Capture the cell that displays the provided text and extract its (x, y) central coordinate. 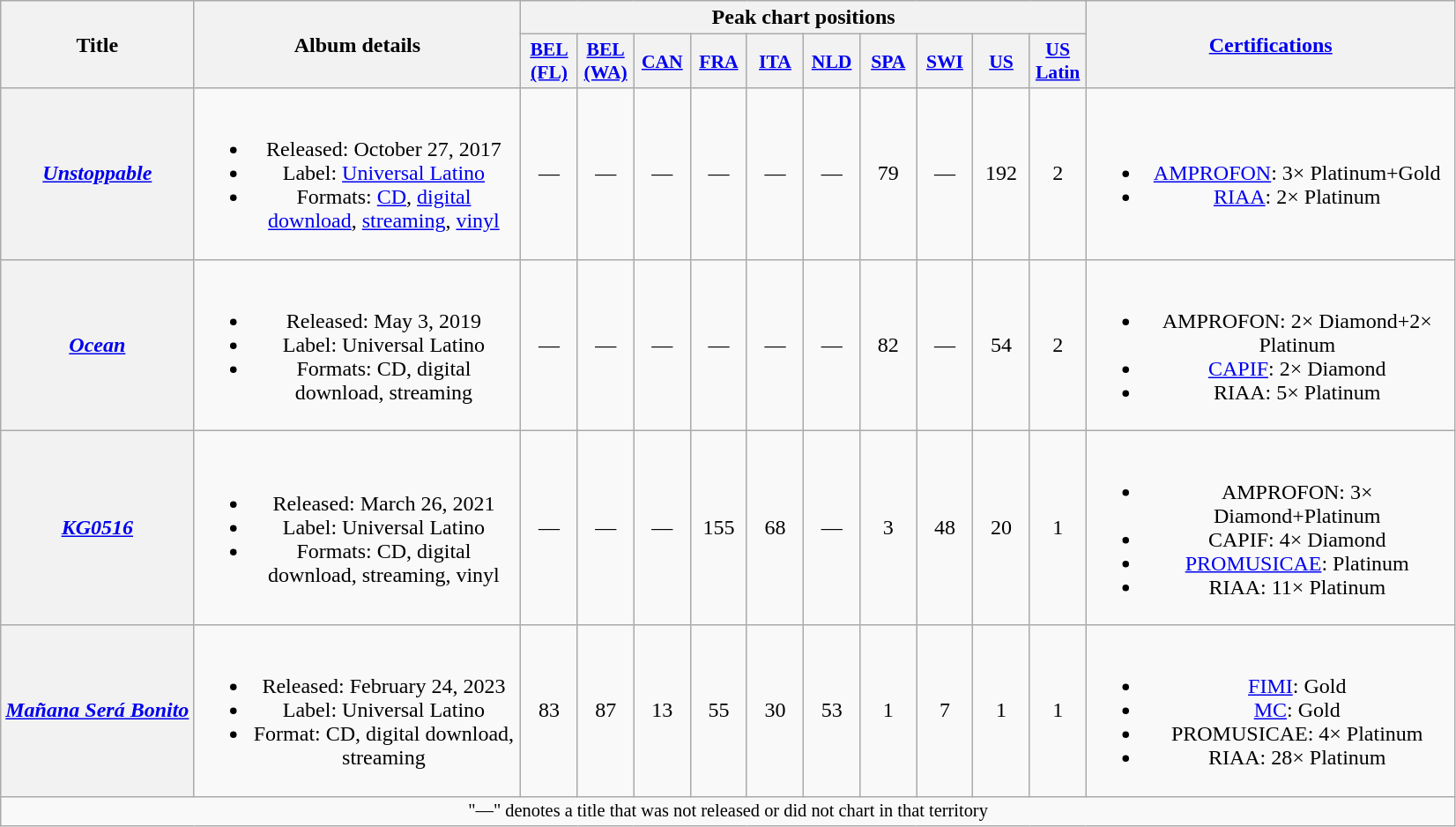
FIMI: GoldMC: GoldPROMUSICAE: 4× PlatinumRIAA: 28× Platinum (1271, 711)
192 (1001, 174)
55 (718, 711)
"—" denotes a title that was not released or did not chart in that territory (728, 811)
SPA (888, 62)
54 (1001, 345)
87 (605, 711)
BEL(WA) (605, 62)
79 (888, 174)
68 (775, 527)
20 (1001, 527)
KG0516 (97, 527)
BEL(FL) (549, 62)
82 (888, 345)
CAN (662, 62)
Released: May 3, 2019Label: Universal LatinoFormats: CD, digital download, streaming (358, 345)
AMPROFON: 2× Diamond+2× PlatinumCAPIF: 2× DiamondRIAA: 5× Platinum (1271, 345)
Ocean (97, 345)
Mañana Será Bonito (97, 711)
155 (718, 527)
3 (888, 527)
Released: March 26, 2021Label: Universal LatinoFormats: CD, digital download, streaming, vinyl (358, 527)
Certifications (1271, 44)
Released: February 24, 2023Label: Universal LatinoFormat: CD, digital download, streaming (358, 711)
Released: October 27, 2017Label: Universal LatinoFormats: CD, digital download, streaming, vinyl (358, 174)
AMPROFON: 3× Platinum+GoldRIAA: 2× Platinum (1271, 174)
USLatin (1058, 62)
Peak chart positions (804, 18)
13 (662, 711)
Album details (358, 44)
48 (945, 527)
ITA (775, 62)
83 (549, 711)
30 (775, 711)
FRA (718, 62)
US (1001, 62)
7 (945, 711)
AMPROFON: 3× Diamond+PlatinumCAPIF: 4× DiamondPROMUSICAE: PlatinumRIAA: 11× Platinum (1271, 527)
Title (97, 44)
NLD (832, 62)
53 (832, 711)
SWI (945, 62)
Unstoppable (97, 174)
